Detect which cell encompasses the target text, then output its [x, y] center coordinate. 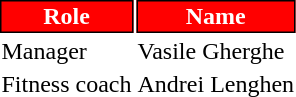
Name [216, 16]
Role [66, 16]
Manager [66, 51]
Vasile Gherghe [216, 51]
